For the text-containing cell, return its midpoint in (X, Y) coordinate format. 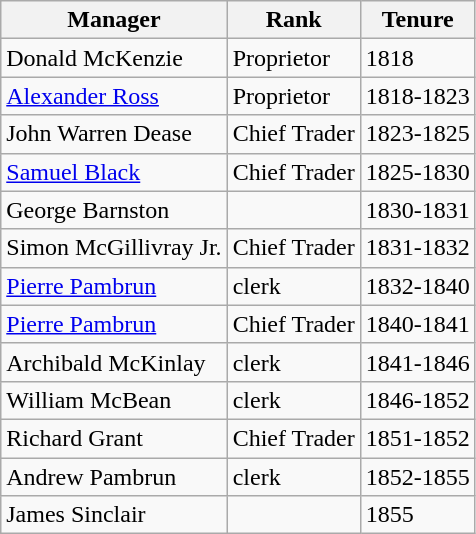
William McBean (114, 400)
Archibald McKinlay (114, 362)
1846-1852 (418, 400)
Alexander Ross (114, 96)
1855 (418, 515)
Donald McKenzie (114, 58)
1840-1841 (418, 324)
1851-1852 (418, 438)
1825-1830 (418, 172)
John Warren Dease (114, 134)
George Barnston (114, 210)
1852-1855 (418, 477)
James Sinclair (114, 515)
Tenure (418, 20)
1832-1840 (418, 286)
1818 (418, 58)
Andrew Pambrun (114, 477)
Samuel Black (114, 172)
Simon McGillivray Jr. (114, 248)
1831-1832 (418, 248)
1841-1846 (418, 362)
1818-1823 (418, 96)
1823-1825 (418, 134)
Richard Grant (114, 438)
Manager (114, 20)
1830-1831 (418, 210)
Rank (294, 20)
